Capture the cell that displays the provided text and extract its (X, Y) central coordinate. 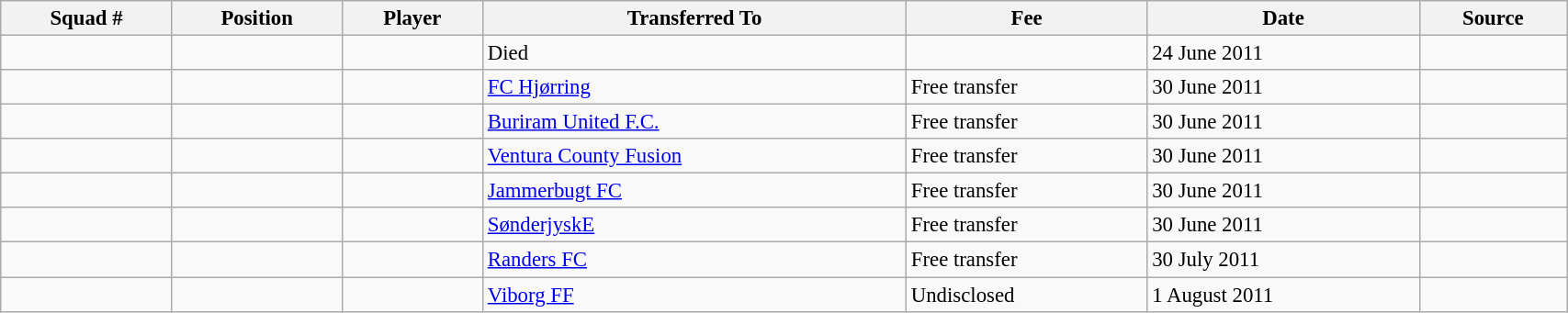
Died (694, 53)
SønderjyskE (694, 225)
Date (1283, 18)
Fee (1026, 18)
Transferred To (694, 18)
30 July 2011 (1283, 260)
Ventura County Fusion (694, 156)
Player (412, 18)
Viborg FF (694, 295)
24 June 2011 (1283, 53)
Undisclosed (1026, 295)
Randers FC (694, 260)
Squad # (86, 18)
1 August 2011 (1283, 295)
Jammerbugt FC (694, 191)
Position (257, 18)
Buriram United F.C. (694, 122)
FC Hjørring (694, 87)
Source (1493, 18)
